Determine the (x, y) coordinate at the center of the cell enclosing the given text.  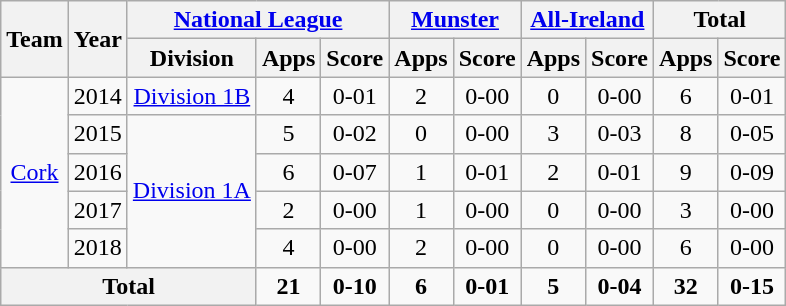
Team (35, 39)
0-10 (355, 286)
All-Ireland (587, 20)
0-02 (355, 134)
Division 1A (192, 191)
2014 (98, 96)
8 (686, 134)
Munster (455, 20)
2017 (98, 210)
Year (98, 39)
9 (686, 172)
21 (288, 286)
0-15 (752, 286)
2016 (98, 172)
0-07 (355, 172)
0-03 (620, 134)
0-04 (620, 286)
0-09 (752, 172)
Cork (35, 172)
Division 1B (192, 96)
2018 (98, 248)
National League (258, 20)
0-05 (752, 134)
32 (686, 286)
Division (192, 58)
2015 (98, 134)
